Scan for the cell matching the given text and deliver its [x, y] coordinate at center. 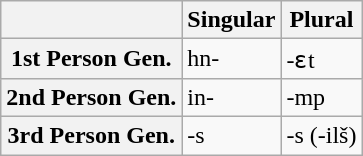
Singular [232, 20]
-ɛt [322, 59]
Plural [322, 20]
in- [232, 97]
1st Person Gen. [92, 59]
-s [232, 135]
2nd Person Gen. [92, 97]
3rd Person Gen. [92, 135]
-s (-ilš) [322, 135]
hn- [232, 59]
-mp [322, 97]
